Pinpoint the cell where the given text exists, returning its (x, y) midpoint coordinate. 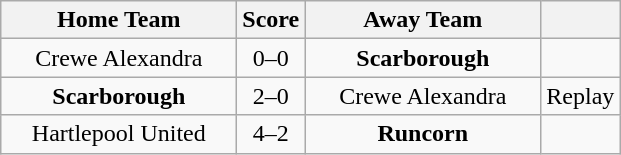
Away Team (423, 20)
2–0 (271, 96)
0–0 (271, 58)
Home Team (119, 20)
Hartlepool United (119, 134)
4–2 (271, 134)
Replay (580, 96)
Runcorn (423, 134)
Score (271, 20)
